Return [X, Y] of the center of cell containing provided text 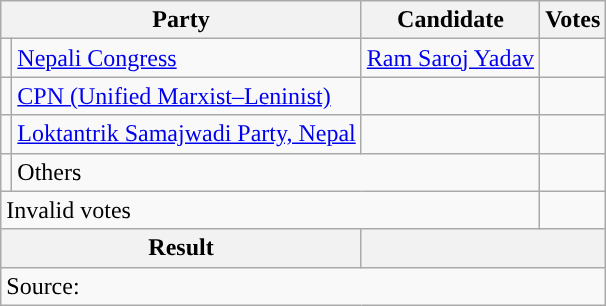
Ram Saroj Yadav [450, 58]
Candidate [450, 20]
Invalid votes [270, 210]
Source: [304, 286]
Votes [573, 20]
Party [181, 20]
Nepali Congress [186, 58]
CPN (Unified Marxist–Leninist) [186, 96]
Result [181, 248]
Loktantrik Samajwadi Party, Nepal [186, 134]
Others [276, 172]
